Output the (x, y) coordinate of the center of the cell containing the given text.  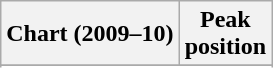
Chart (2009–10) (90, 34)
Peak position (225, 34)
